Return the (X, Y) coordinate for the center point of the cell that contains the specified text.  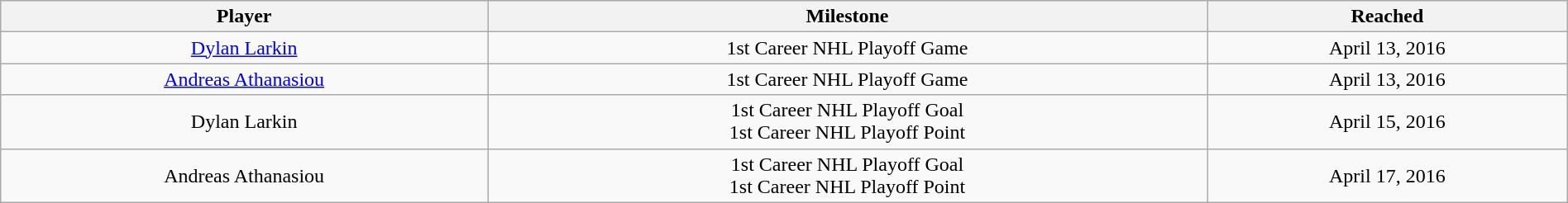
Reached (1388, 17)
April 17, 2016 (1388, 175)
April 15, 2016 (1388, 122)
Player (245, 17)
Milestone (848, 17)
